Detect which cell encompasses the target text, then output its [X, Y] center coordinate. 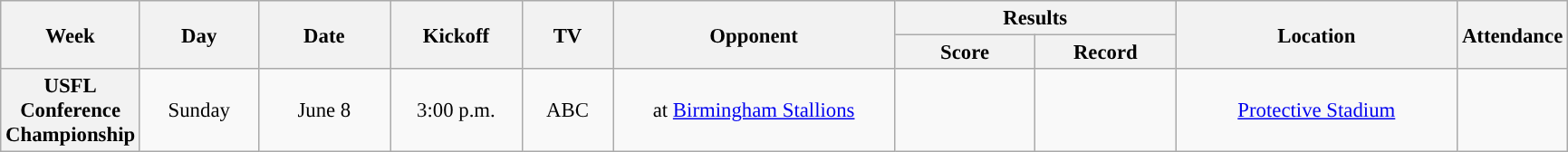
3:00 p.m. [457, 110]
ABC [567, 110]
Sunday [199, 110]
Score [964, 52]
Date [324, 34]
Opponent [754, 34]
USFL Conference Championship [71, 110]
Location [1317, 34]
Record [1105, 52]
TV [567, 34]
Protective Stadium [1317, 110]
Week [71, 34]
Results [1034, 18]
Attendance [1513, 34]
Kickoff [457, 34]
June 8 [324, 110]
at Birmingham Stallions [754, 110]
Day [199, 34]
